Return (x, y) of the center of cell containing provided text 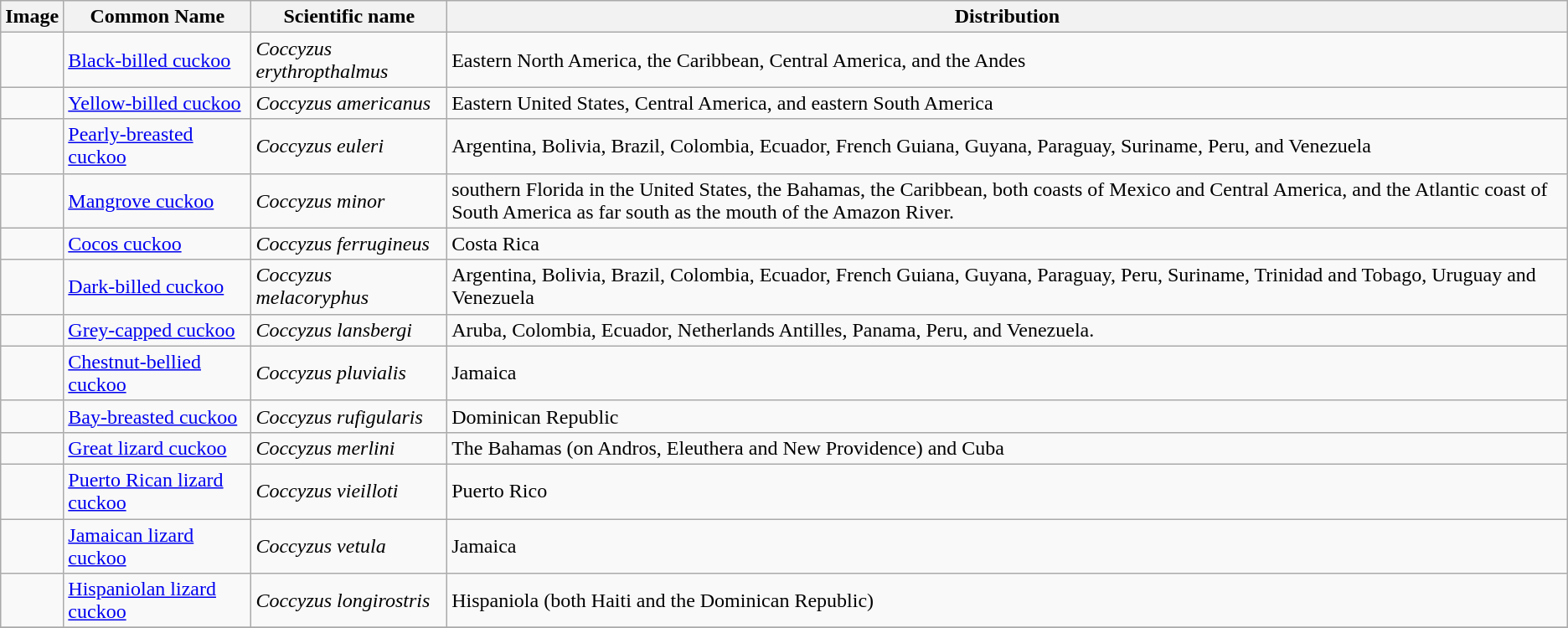
Coccyzus lansbergi (349, 330)
Hispaniolan lizard cuckoo (157, 601)
Cocos cuckoo (157, 244)
Coccyzus merlini (349, 448)
Coccyzus euleri (349, 146)
Coccyzus melacoryphus (349, 286)
Dominican Republic (1008, 416)
Coccyzus vieilloti (349, 491)
Chestnut-bellied cuckoo (157, 373)
Coccyzus americanus (349, 103)
Coccyzus minor (349, 201)
Coccyzus ferrugineus (349, 244)
Coccyzus vetula (349, 546)
Coccyzus longirostris (349, 601)
Scientific name (349, 17)
Jamaican lizard cuckoo (157, 546)
Pearly-breasted cuckoo (157, 146)
Eastern United States, Central America, and eastern South America (1008, 103)
Argentina, Bolivia, Brazil, Colombia, Ecuador, French Guiana, Guyana, Paraguay, Peru, Suriname, Trinidad and Tobago, Uruguay and Venezuela (1008, 286)
Argentina, Bolivia, Brazil, Colombia, Ecuador, French Guiana, Guyana, Paraguay, Suriname, Peru, and Venezuela (1008, 146)
Bay-breasted cuckoo (157, 416)
Dark-billed cuckoo (157, 286)
Distribution (1008, 17)
Common Name (157, 17)
Coccyzus pluvialis (349, 373)
Great lizard cuckoo (157, 448)
Eastern North America, the Caribbean, Central America, and the Andes (1008, 60)
Grey-capped cuckoo (157, 330)
Yellow-billed cuckoo (157, 103)
Puerto Rican lizard cuckoo (157, 491)
Puerto Rico (1008, 491)
Coccyzus erythropthalmus (349, 60)
Black-billed cuckoo (157, 60)
Mangrove cuckoo (157, 201)
Aruba, Colombia, Ecuador, Netherlands Antilles, Panama, Peru, and Venezuela. (1008, 330)
The Bahamas (on Andros, Eleuthera and New Providence) and Cuba (1008, 448)
Coccyzus rufigularis (349, 416)
Costa Rica (1008, 244)
Hispaniola (both Haiti and the Dominican Republic) (1008, 601)
Image (32, 17)
